Return (X, Y) of the center of cell containing provided text 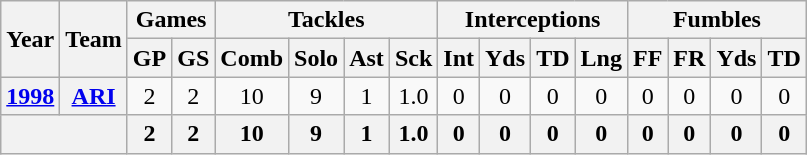
FR (690, 58)
Sck (413, 58)
Year (30, 39)
Lng (601, 58)
Team (94, 39)
FF (647, 58)
Int (459, 58)
Fumbles (716, 20)
Tackles (326, 20)
1998 (30, 96)
Interceptions (533, 20)
ARI (94, 96)
GP (149, 58)
Comb (252, 58)
Ast (367, 58)
GS (194, 58)
Solo (316, 58)
Games (170, 20)
